Determine the (x, y) coordinate at the center of the cell enclosing the given text.  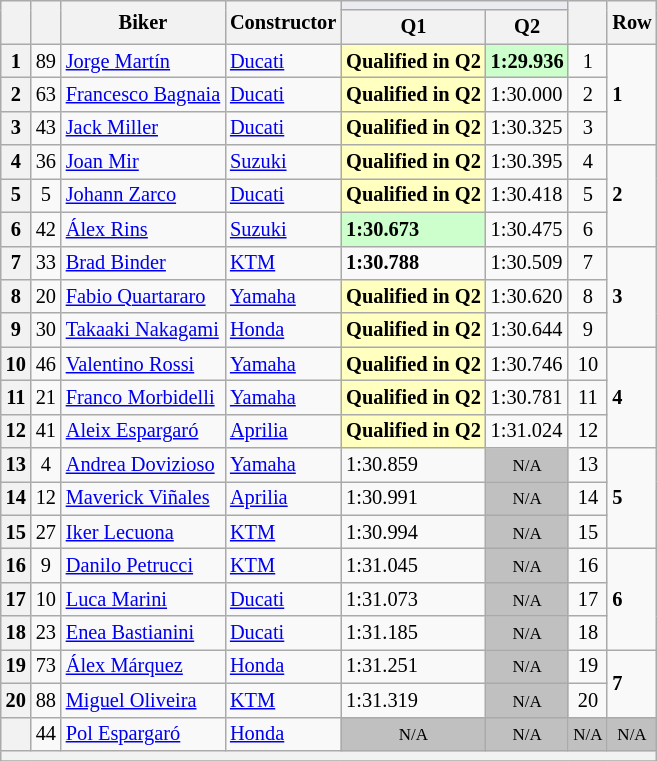
1:30.673 (413, 229)
41 (46, 431)
Enea Bastianini (143, 633)
Álex Márquez (143, 666)
36 (46, 162)
Brad Binder (143, 263)
Fabio Quartararo (143, 296)
1:30.395 (528, 162)
1:30.859 (413, 465)
Joan Mir (143, 162)
1:30.991 (413, 498)
1:30.325 (528, 128)
Miguel Oliveira (143, 700)
1:31.185 (413, 633)
Jorge Martín (143, 61)
30 (46, 330)
Aleix Espargaró (143, 431)
1:30.509 (528, 263)
Takaaki Nakagami (143, 330)
88 (46, 700)
1:29.936 (528, 61)
63 (46, 94)
Q2 (528, 27)
42 (46, 229)
1:30.746 (528, 364)
1:30.620 (528, 296)
1:31.319 (413, 700)
Johann Zarco (143, 195)
Jack Miller (143, 128)
23 (46, 633)
1:30.788 (413, 263)
Constructor (283, 22)
Andrea Dovizioso (143, 465)
Francesco Bagnaia (143, 94)
Valentino Rossi (143, 364)
1:31.045 (413, 565)
Maverick Viñales (143, 498)
Danilo Petrucci (143, 565)
73 (46, 666)
Q1 (413, 27)
1:30.475 (528, 229)
1:31.073 (413, 599)
1:31.024 (528, 431)
1:31.251 (413, 666)
21 (46, 397)
33 (46, 263)
1:30.644 (528, 330)
1:30.000 (528, 94)
89 (46, 61)
Row (632, 22)
Álex Rins (143, 229)
Franco Morbidelli (143, 397)
43 (46, 128)
46 (46, 364)
Luca Marini (143, 599)
27 (46, 532)
Iker Lecuona (143, 532)
1:30.994 (413, 532)
Biker (143, 22)
1:30.781 (528, 397)
Pol Espargaró (143, 734)
44 (46, 734)
1:30.418 (528, 195)
